Extract the [X, Y] coordinate from the center of the cell holding the provided text.  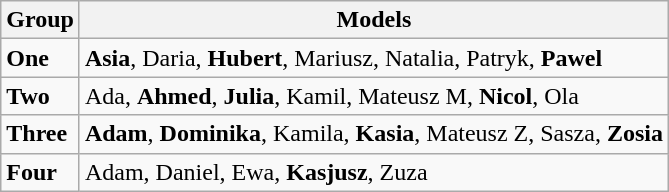
Asia, Daria, Hubert, Mariusz, Natalia, Patryk, Pawel [374, 58]
Two [40, 96]
Models [374, 20]
Adam, Daniel, Ewa, Kasjusz, Zuza [374, 172]
Adam, Dominika, Kamila, Kasia, Mateusz Z, Sasza, Zosia [374, 134]
One [40, 58]
Four [40, 172]
Group [40, 20]
Three [40, 134]
Ada, Ahmed, Julia, Kamil, Mateusz M, Nicol, Ola [374, 96]
